Output the [x, y] coordinate of the center of the cell containing the given text.  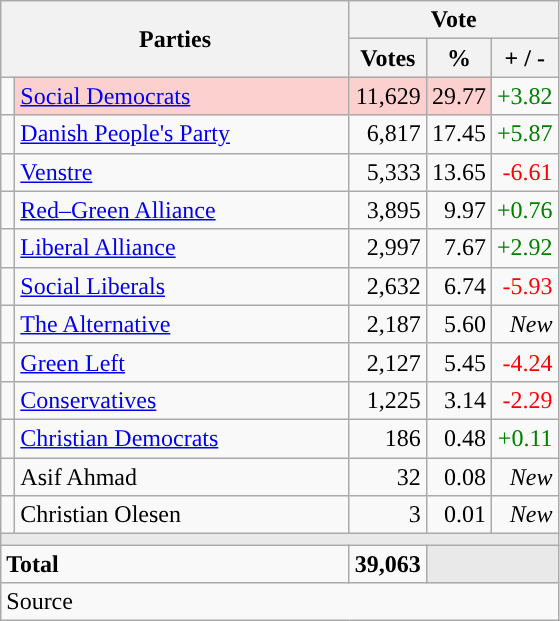
3 [388, 515]
39,063 [388, 564]
Asif Ahmad [182, 477]
Green Left [182, 362]
7.67 [458, 248]
Social Liberals [182, 286]
Vote [454, 20]
186 [388, 438]
0.08 [458, 477]
Venstre [182, 172]
29.77 [458, 96]
11,629 [388, 96]
9.97 [458, 210]
Total [176, 564]
0.48 [458, 438]
Christian Democrats [182, 438]
Social Democrats [182, 96]
+0.76 [524, 210]
32 [388, 477]
2,127 [388, 362]
-5.93 [524, 286]
Danish People's Party [182, 134]
13.65 [458, 172]
-4.24 [524, 362]
0.01 [458, 515]
The Alternative [182, 324]
-2.29 [524, 400]
1,225 [388, 400]
3,895 [388, 210]
2,187 [388, 324]
Source [280, 602]
Red–Green Alliance [182, 210]
+3.82 [524, 96]
Conservatives [182, 400]
+5.87 [524, 134]
+2.92 [524, 248]
Liberal Alliance [182, 248]
5,333 [388, 172]
2,997 [388, 248]
-6.61 [524, 172]
5.45 [458, 362]
17.45 [458, 134]
5.60 [458, 324]
Christian Olesen [182, 515]
3.14 [458, 400]
6,817 [388, 134]
+0.11 [524, 438]
+ / - [524, 58]
2,632 [388, 286]
% [458, 58]
Parties [176, 39]
6.74 [458, 286]
Votes [388, 58]
